Pinpoint the cell where the given text exists, returning its [X, Y] midpoint coordinate. 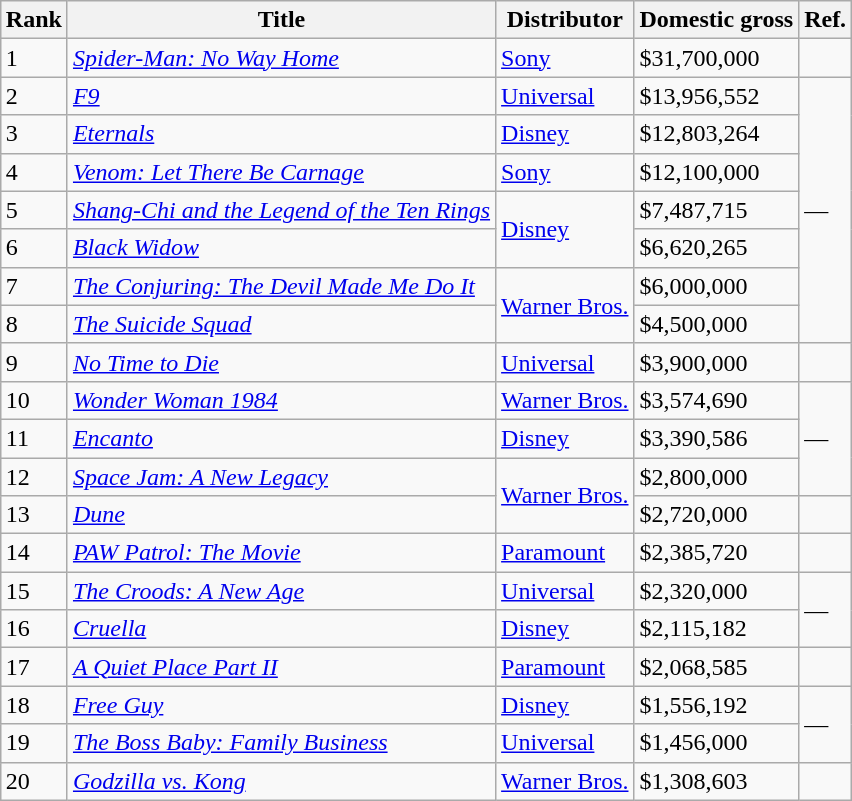
Domestic gross [716, 20]
$3,574,690 [716, 400]
Venom: Let There Be Carnage [281, 172]
The Boss Baby: Family Business [281, 743]
$2,115,182 [716, 629]
14 [34, 553]
Space Jam: A New Legacy [281, 477]
$3,390,586 [716, 438]
5 [34, 210]
$12,100,000 [716, 172]
Eternals [281, 134]
The Suicide Squad [281, 324]
12 [34, 477]
$7,487,715 [716, 210]
Wonder Woman 1984 [281, 400]
Godzilla vs. Kong [281, 781]
Shang-Chi and the Legend of the Ten Rings [281, 210]
$1,308,603 [716, 781]
9 [34, 362]
$13,956,552 [716, 96]
8 [34, 324]
$12,803,264 [716, 134]
18 [34, 705]
$1,556,192 [716, 705]
20 [34, 781]
Cruella [281, 629]
$2,320,000 [716, 591]
Free Guy [281, 705]
F9 [281, 96]
11 [34, 438]
Spider-Man: No Way Home [281, 58]
2 [34, 96]
$2,800,000 [716, 477]
19 [34, 743]
The Conjuring: The Devil Made Me Do It [281, 286]
$2,385,720 [716, 553]
17 [34, 667]
Title [281, 20]
15 [34, 591]
A Quiet Place Part II [281, 667]
Dune [281, 515]
16 [34, 629]
$6,000,000 [716, 286]
$6,620,265 [716, 248]
$3,900,000 [716, 362]
Black Widow [281, 248]
7 [34, 286]
1 [34, 58]
Rank [34, 20]
Ref. [826, 20]
The Croods: A New Age [281, 591]
$4,500,000 [716, 324]
PAW Patrol: The Movie [281, 553]
13 [34, 515]
3 [34, 134]
Encanto [281, 438]
$2,720,000 [716, 515]
10 [34, 400]
6 [34, 248]
$2,068,585 [716, 667]
No Time to Die [281, 362]
4 [34, 172]
Distributor [565, 20]
$31,700,000 [716, 58]
$1,456,000 [716, 743]
